Capture the cell that displays the provided text and extract its [x, y] central coordinate. 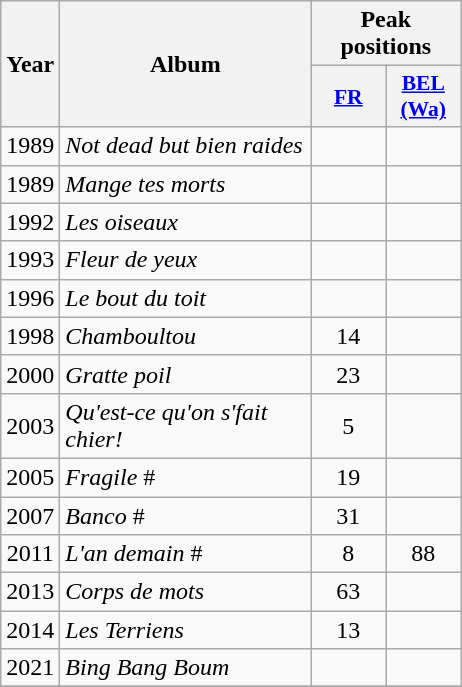
Mange tes morts [186, 184]
Year [30, 64]
Fragile # [186, 477]
1993 [30, 260]
2007 [30, 515]
Qu'est-ce qu'on s'fait chier! [186, 426]
31 [348, 515]
5 [348, 426]
Not dead but bien raides [186, 146]
1998 [30, 336]
2003 [30, 426]
2021 [30, 668]
1992 [30, 222]
Les Terriens [186, 630]
2005 [30, 477]
Corps de mots [186, 592]
2013 [30, 592]
Banco # [186, 515]
Les oiseaux [186, 222]
Bing Bang Boum [186, 668]
88 [424, 554]
Gratte poil [186, 374]
Fleur de yeux [186, 260]
Chamboultou [186, 336]
2014 [30, 630]
FR [348, 96]
Le bout du toit [186, 298]
L'an demain # [186, 554]
2000 [30, 374]
BEL (Wa) [424, 96]
13 [348, 630]
Peak positions [386, 34]
63 [348, 592]
Album [186, 64]
14 [348, 336]
2011 [30, 554]
1996 [30, 298]
8 [348, 554]
23 [348, 374]
19 [348, 477]
